Pinpoint the cell where the given text exists, returning its (X, Y) midpoint coordinate. 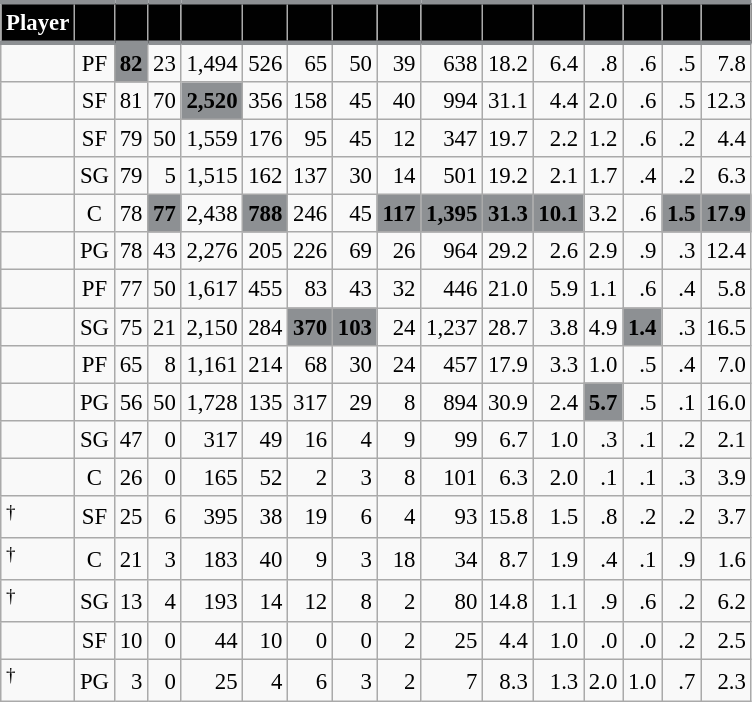
6.7 (508, 439)
8.7 (508, 559)
894 (452, 402)
6.2 (726, 601)
19 (310, 517)
356 (266, 101)
226 (310, 251)
1.4 (642, 327)
193 (212, 601)
638 (452, 62)
3.9 (726, 477)
44 (212, 641)
2.6 (558, 251)
137 (310, 176)
964 (452, 251)
3.8 (558, 327)
176 (266, 139)
158 (310, 101)
5.7 (604, 402)
395 (212, 517)
18 (399, 559)
Player (38, 22)
3.2 (604, 214)
70 (164, 101)
3.7 (726, 517)
457 (452, 364)
162 (266, 176)
.7 (682, 681)
7 (452, 681)
19.7 (508, 139)
501 (452, 176)
2,438 (212, 214)
994 (452, 101)
2.9 (604, 251)
5.9 (558, 289)
16 (310, 439)
284 (266, 327)
14.8 (508, 601)
2,520 (212, 101)
117 (399, 214)
38 (266, 517)
165 (212, 477)
31.1 (508, 101)
69 (354, 251)
16.5 (726, 327)
15.8 (508, 517)
8.3 (508, 681)
1,395 (452, 214)
95 (310, 139)
28.7 (508, 327)
13 (130, 601)
39 (399, 62)
47 (130, 439)
49 (266, 439)
2.5 (726, 641)
788 (266, 214)
29.2 (508, 251)
1.3 (558, 681)
455 (266, 289)
31.3 (508, 214)
205 (266, 251)
135 (266, 402)
1,161 (212, 364)
12.4 (726, 251)
5.8 (726, 289)
81 (130, 101)
526 (266, 62)
103 (354, 327)
2.2 (558, 139)
1,237 (452, 327)
7.0 (726, 364)
10.1 (558, 214)
19.2 (508, 176)
2,150 (212, 327)
1,559 (212, 139)
23 (164, 62)
101 (452, 477)
5 (164, 176)
246 (310, 214)
34 (452, 559)
80 (452, 601)
7.8 (726, 62)
1,515 (212, 176)
214 (266, 364)
1,617 (212, 289)
1.9 (558, 559)
2.3 (726, 681)
83 (310, 289)
1.6 (726, 559)
16.0 (726, 402)
18.2 (508, 62)
29 (354, 402)
99 (452, 439)
6.4 (558, 62)
30.9 (508, 402)
2,276 (212, 251)
183 (212, 559)
93 (452, 517)
2.4 (558, 402)
82 (130, 62)
370 (310, 327)
21.0 (508, 289)
68 (310, 364)
52 (266, 477)
3.3 (558, 364)
4.9 (604, 327)
347 (452, 139)
446 (452, 289)
1.7 (604, 176)
12.3 (726, 101)
1,728 (212, 402)
56 (130, 402)
32 (399, 289)
1,494 (212, 62)
1.2 (604, 139)
75 (130, 327)
